Determine the [X, Y] coordinate at the center of the cell enclosing the given text.  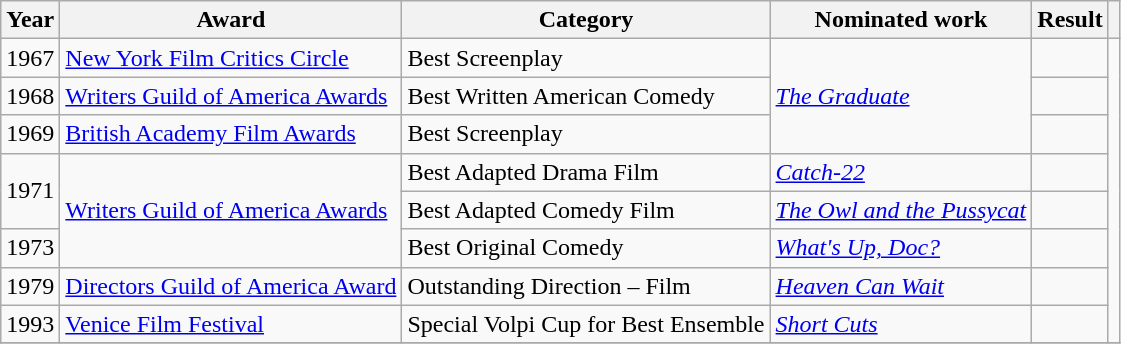
Best Original Comedy [586, 248]
The Owl and the Pussycat [901, 210]
New York Film Critics Circle [231, 58]
1979 [30, 286]
Outstanding Direction – Film [586, 286]
Directors Guild of America Award [231, 286]
Nominated work [901, 20]
British Academy Film Awards [231, 134]
Special Volpi Cup for Best Ensemble [586, 324]
Catch-22 [901, 172]
1968 [30, 96]
Result [1070, 20]
Heaven Can Wait [901, 286]
1967 [30, 58]
1993 [30, 324]
1969 [30, 134]
Best Adapted Comedy Film [586, 210]
1973 [30, 248]
Award [231, 20]
Best Adapted Drama Film [586, 172]
1971 [30, 191]
Category [586, 20]
Venice Film Festival [231, 324]
The Graduate [901, 96]
Best Written American Comedy [586, 96]
What's Up, Doc? [901, 248]
Year [30, 20]
Short Cuts [901, 324]
